Determine the (x, y) coordinate at the center of the cell enclosing the given text.  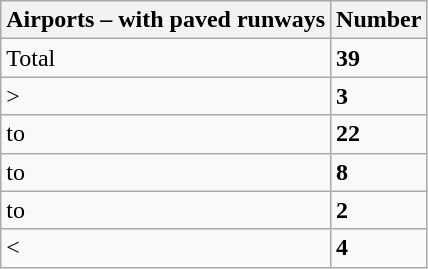
22 (379, 134)
2 (379, 210)
8 (379, 172)
39 (379, 58)
> (166, 96)
Airports – with paved runways (166, 20)
Total (166, 58)
3 (379, 96)
Number (379, 20)
< (166, 248)
4 (379, 248)
